Identify which cell holds the provided text, then report its (X, Y) central coordinate. 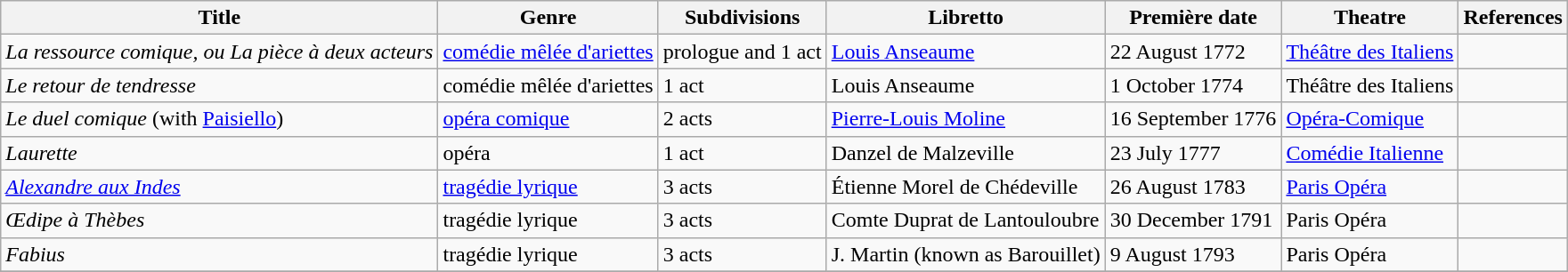
J. Martin (known as Barouillet) (965, 254)
Genre (548, 18)
Sub­divisions (743, 18)
Le duel comique (with Paisiello) (219, 119)
Œdipe à Thèbes (219, 220)
23 July 1777 (1193, 153)
16 September 1776 (1193, 119)
26 August 1783 (1193, 187)
22 August 1772 (1193, 52)
References (1514, 18)
Alexandre aux Indes (219, 187)
Première date (1193, 18)
Le retour de tendresse (219, 85)
2 acts (743, 119)
prologue and 1 act (743, 52)
30 December 1791 (1193, 220)
Theatre (1369, 18)
opéra comique (548, 119)
Fabius (219, 254)
1 October 1774 (1193, 85)
Étienne Morel de Chédeville (965, 187)
Comédie Italienne (1369, 153)
Comte Duprat de Lantouloubre (965, 220)
9 August 1793 (1193, 254)
Pierre-Louis Moline (965, 119)
Opéra-Comique (1369, 119)
opéra (548, 153)
La ressource comique, ou La pièce à deux acteurs (219, 52)
Laurette (219, 153)
Danzel de Malzeville (965, 153)
Libretto (965, 18)
Title (219, 18)
